From the cell containing the given text, extract its center point as [X, Y] coordinate. 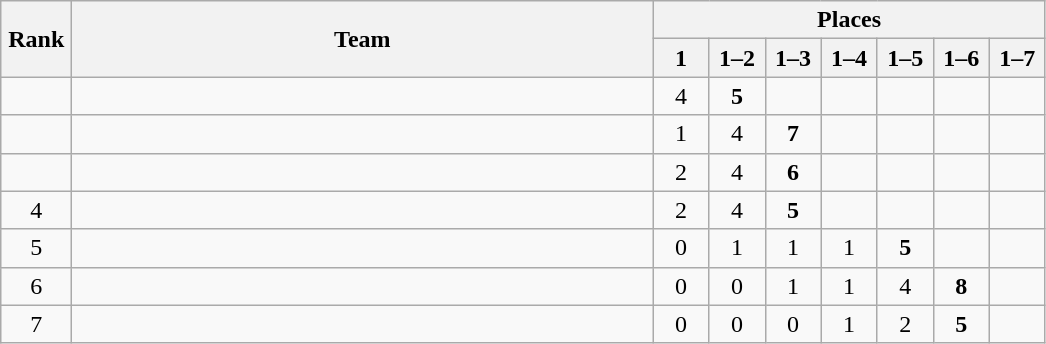
Team [362, 39]
Places [849, 20]
1–6 [961, 58]
1–4 [849, 58]
1–3 [793, 58]
1–5 [905, 58]
8 [961, 286]
Rank [36, 39]
1–7 [1017, 58]
1–2 [737, 58]
